Extract the [X, Y] coordinate from the center of the cell holding the provided text.  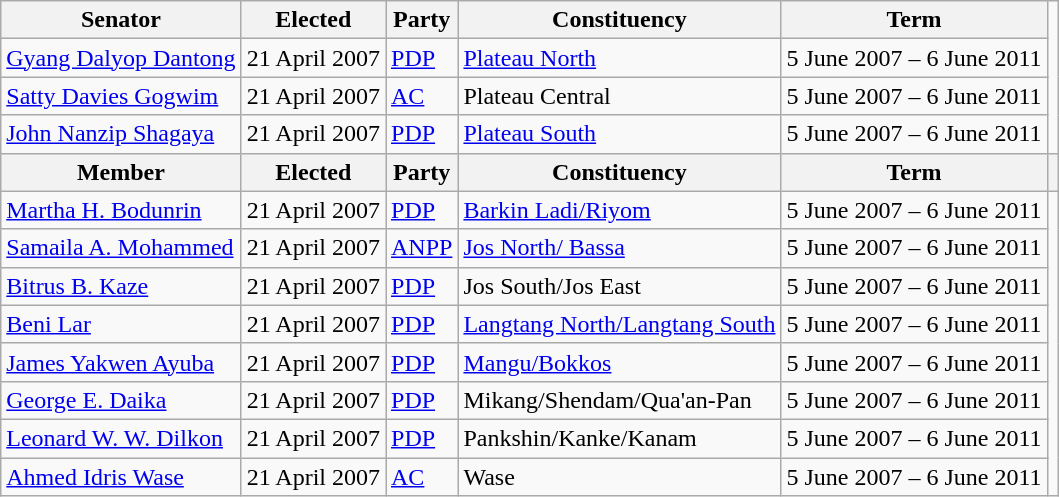
Langtang North/Langtang South [620, 324]
Mangu/Bokkos [620, 362]
ANPP [422, 248]
Ahmed Idris Wase [121, 477]
Wase [620, 477]
Barkin Ladi/Riyom [620, 210]
Leonard W. W. Dilkon [121, 438]
Mikang/Shendam/Qua'an-Pan [620, 400]
Martha H. Bodunrin [121, 210]
Pankshin/Kanke/Kanam [620, 438]
Plateau South [620, 134]
Plateau Central [620, 96]
John Nanzip Shagaya [121, 134]
Jos North/ Bassa [620, 248]
Bitrus B. Kaze [121, 286]
Senator [121, 20]
George E. Daika [121, 400]
Member [121, 172]
Plateau North [620, 58]
Samaila A. Mohammed [121, 248]
Beni Lar [121, 324]
Satty Davies Gogwim [121, 96]
Jos South/Jos East [620, 286]
Gyang Dalyop Dantong [121, 58]
James Yakwen Ayuba [121, 362]
